Locate the cell with the specified text and output its [X, Y] center coordinate. 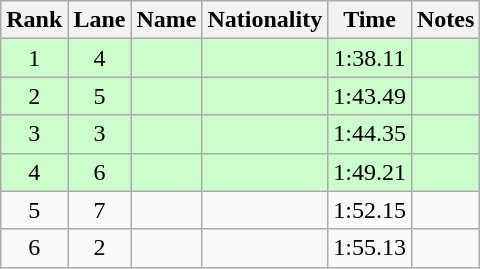
1:43.49 [370, 96]
Notes [445, 20]
Lane [100, 20]
1 [34, 58]
1:44.35 [370, 134]
1:49.21 [370, 172]
7 [100, 210]
1:55.13 [370, 248]
Nationality [265, 20]
1:52.15 [370, 210]
Rank [34, 20]
1:38.11 [370, 58]
Time [370, 20]
Name [166, 20]
